Find where the given text appears and provide that cell's center as (X, Y) coordinate. 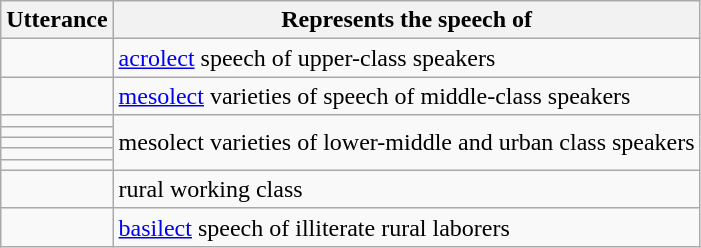
Represents the speech of (406, 20)
Utterance (57, 20)
mesolect varieties of lower-middle and urban class speakers (406, 142)
rural working class (406, 189)
mesolect varieties of speech of middle-class speakers (406, 96)
acrolect speech of upper-class speakers (406, 58)
basilect speech of illiterate rural laborers (406, 227)
